Scan for the cell matching the given text and deliver its [X, Y] coordinate at center. 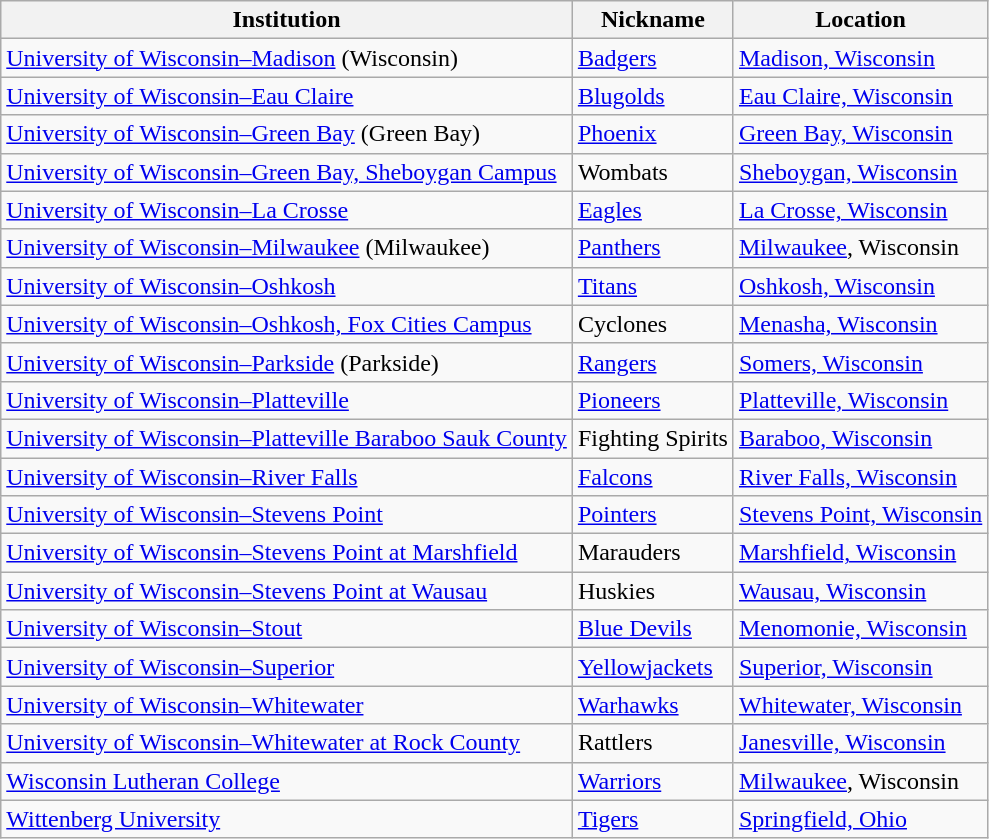
University of Wisconsin–Parkside (Parkside) [287, 362]
Wombats [652, 172]
University of Wisconsin–River Falls [287, 477]
Warriors [652, 781]
Stevens Point, Wisconsin [860, 515]
Eagles [652, 210]
University of Wisconsin–Green Bay, Sheboygan Campus [287, 172]
Wausau, Wisconsin [860, 591]
University of Wisconsin–Whitewater [287, 705]
University of Wisconsin–Stevens Point at Wausau [287, 591]
Location [860, 20]
Blugolds [652, 96]
University of Wisconsin–Platteville [287, 400]
Yellowjackets [652, 667]
University of Wisconsin–Madison (Wisconsin) [287, 58]
Institution [287, 20]
Cyclones [652, 324]
Marauders [652, 553]
Platteville, Wisconsin [860, 400]
Sheboygan, Wisconsin [860, 172]
University of Wisconsin–Milwaukee (Milwaukee) [287, 248]
Pointers [652, 515]
Menomonie, Wisconsin [860, 629]
University of Wisconsin–Stevens Point [287, 515]
Panthers [652, 248]
Wisconsin Lutheran College [287, 781]
University of Wisconsin–La Crosse [287, 210]
River Falls, Wisconsin [860, 477]
Huskies [652, 591]
Menasha, Wisconsin [860, 324]
Falcons [652, 477]
Somers, Wisconsin [860, 362]
University of Wisconsin–Oshkosh [287, 286]
Rattlers [652, 743]
University of Wisconsin–Platteville Baraboo Sauk County [287, 438]
University of Wisconsin–Stevens Point at Marshfield [287, 553]
University of Wisconsin–Green Bay (Green Bay) [287, 134]
Blue Devils [652, 629]
Pioneers [652, 400]
Oshkosh, Wisconsin [860, 286]
Titans [652, 286]
Nickname [652, 20]
Badgers [652, 58]
Janesville, Wisconsin [860, 743]
University of Wisconsin–Oshkosh, Fox Cities Campus [287, 324]
Madison, Wisconsin [860, 58]
Springfield, Ohio [860, 819]
Tigers [652, 819]
University of Wisconsin–Superior [287, 667]
Baraboo, Wisconsin [860, 438]
Warhawks [652, 705]
Whitewater, Wisconsin [860, 705]
University of Wisconsin–Stout [287, 629]
Phoenix [652, 134]
Marshfield, Wisconsin [860, 553]
Green Bay, Wisconsin [860, 134]
Rangers [652, 362]
Wittenberg University [287, 819]
La Crosse, Wisconsin [860, 210]
Superior, Wisconsin [860, 667]
Eau Claire, Wisconsin [860, 96]
Fighting Spirits [652, 438]
University of Wisconsin–Whitewater at Rock County [287, 743]
University of Wisconsin–Eau Claire [287, 96]
